Identify which cell holds the provided text, then report its [x, y] central coordinate. 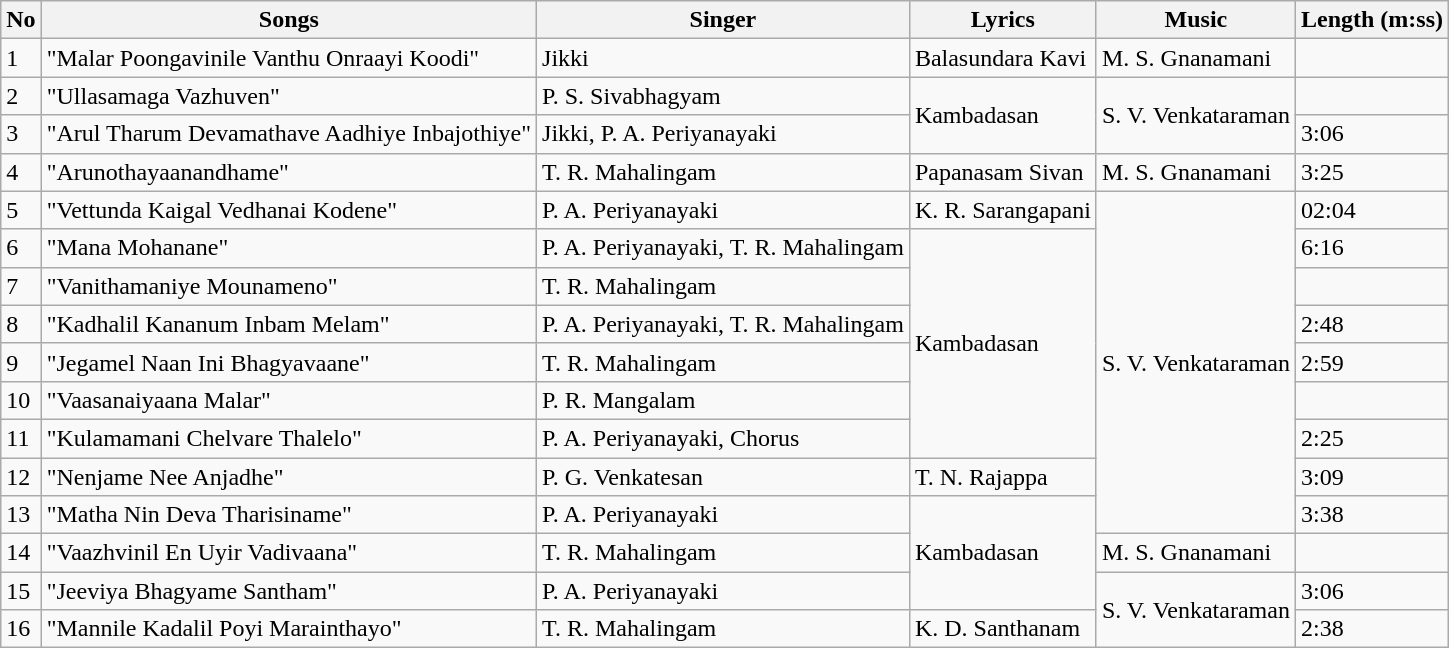
5 [21, 210]
02:04 [1372, 210]
3:38 [1372, 515]
Songs [288, 20]
"Nenjame Nee Anjadhe" [288, 477]
Balasundara Kavi [1002, 58]
P. R. Mangalam [724, 400]
11 [21, 438]
Jikki, P. A. Periyanayaki [724, 134]
"Vaasanaiyaana Malar" [288, 400]
"Vettunda Kaigal Vedhanai Kodene" [288, 210]
"Mana Mohanane" [288, 248]
3:09 [1372, 477]
15 [21, 591]
6:16 [1372, 248]
K. R. Sarangapani [1002, 210]
3 [21, 134]
"Kadhalil Kananum Inbam Melam" [288, 324]
"Jegamel Naan Ini Bhagyavaane" [288, 362]
K. D. Santhanam [1002, 629]
Jikki [724, 58]
2:38 [1372, 629]
10 [21, 400]
8 [21, 324]
"Vanithamaniye Mounameno" [288, 286]
"Mannile Kadalil Poyi Marainthayo" [288, 629]
13 [21, 515]
2:59 [1372, 362]
16 [21, 629]
"Malar Poongavinile Vanthu Onraayi Koodi" [288, 58]
2:25 [1372, 438]
"Vaazhvinil En Uyir Vadivaana" [288, 553]
2 [21, 96]
6 [21, 248]
Singer [724, 20]
Lyrics [1002, 20]
"Arul Tharum Devamathave Aadhiye Inbajothiye" [288, 134]
9 [21, 362]
No [21, 20]
12 [21, 477]
"Ullasamaga Vazhuven" [288, 96]
Music [1196, 20]
7 [21, 286]
T. N. Rajappa [1002, 477]
Papanasam Sivan [1002, 172]
3:25 [1372, 172]
"Matha Nin Deva Tharisiname" [288, 515]
P. G. Venkatesan [724, 477]
1 [21, 58]
"Kulamamani Chelvare Thalelo" [288, 438]
"Arunothayaanandhame" [288, 172]
P. A. Periyanayaki, Chorus [724, 438]
14 [21, 553]
2:48 [1372, 324]
"Jeeviya Bhagyame Santham" [288, 591]
4 [21, 172]
P. S. Sivabhagyam [724, 96]
Length (m:ss) [1372, 20]
